Return the [x, y] coordinate for the center point of the cell that contains the specified text.  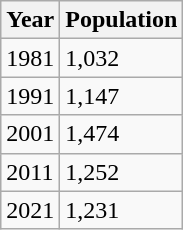
2021 [30, 210]
1981 [30, 58]
Year [30, 20]
2011 [30, 172]
2001 [30, 134]
1991 [30, 96]
1,147 [122, 96]
1,474 [122, 134]
1,032 [122, 58]
1,252 [122, 172]
Population [122, 20]
1,231 [122, 210]
